Find where the given text appears and provide that cell's center as [X, Y] coordinate. 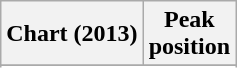
Chart (2013) [72, 34]
Peakposition [189, 34]
